Capture the cell that displays the provided text and extract its [X, Y] central coordinate. 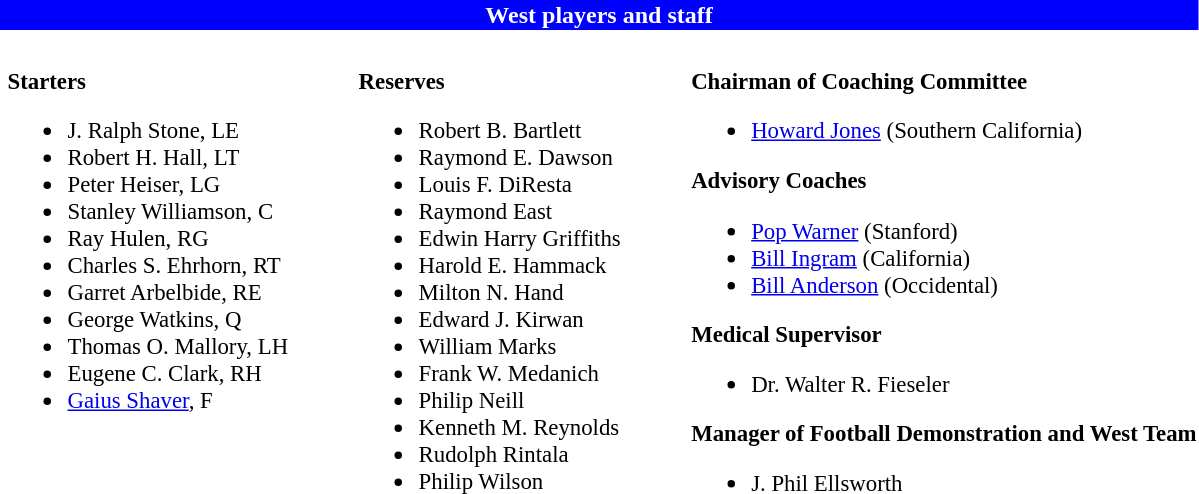
West players and staff [599, 15]
